Detect which cell encompasses the target text, then output its [X, Y] center coordinate. 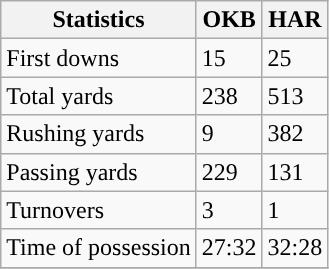
Rushing yards [99, 134]
Statistics [99, 20]
27:32 [229, 248]
15 [229, 58]
1 [295, 210]
513 [295, 96]
OKB [229, 20]
382 [295, 134]
238 [229, 96]
229 [229, 172]
HAR [295, 20]
25 [295, 58]
Turnovers [99, 210]
Time of possession [99, 248]
First downs [99, 58]
131 [295, 172]
Total yards [99, 96]
3 [229, 210]
32:28 [295, 248]
Passing yards [99, 172]
9 [229, 134]
